For the text-containing cell, return its midpoint in [X, Y] coordinate format. 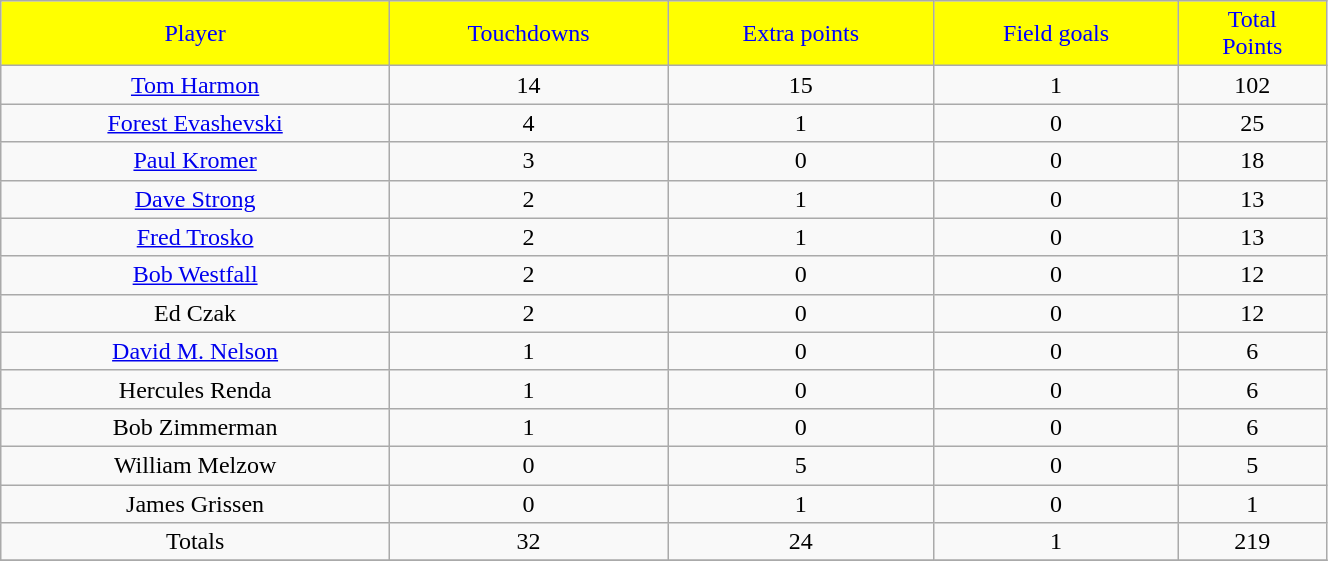
Field goals [1056, 34]
18 [1252, 161]
14 [528, 85]
Bob Westfall [196, 275]
Tom Harmon [196, 85]
102 [1252, 85]
Ed Czak [196, 313]
15 [801, 85]
4 [528, 123]
David M. Nelson [196, 351]
32 [528, 542]
Fred Trosko [196, 237]
Dave Strong [196, 199]
Bob Zimmerman [196, 427]
25 [1252, 123]
Extra points [801, 34]
24 [801, 542]
3 [528, 161]
James Grissen [196, 503]
Forest Evashevski [196, 123]
Touchdowns [528, 34]
Paul Kromer [196, 161]
Player [196, 34]
William Melzow [196, 465]
219 [1252, 542]
Totals [196, 542]
Hercules Renda [196, 389]
TotalPoints [1252, 34]
